Output the (X, Y) coordinate of the center of the cell containing the given text.  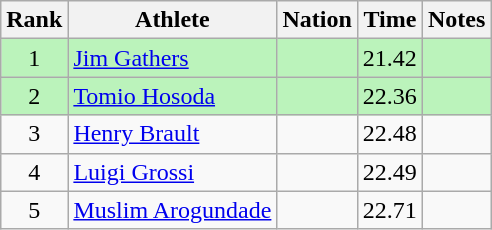
22.71 (390, 210)
1 (34, 58)
Notes (456, 20)
21.42 (390, 58)
Nation (317, 20)
Luigi Grossi (172, 172)
Rank (34, 20)
3 (34, 134)
Henry Brault (172, 134)
22.36 (390, 96)
22.48 (390, 134)
4 (34, 172)
2 (34, 96)
Tomio Hosoda (172, 96)
22.49 (390, 172)
Time (390, 20)
Jim Gathers (172, 58)
5 (34, 210)
Muslim Arogundade (172, 210)
Athlete (172, 20)
